Determine the [X, Y] coordinate at the center of the cell enclosing the given text.  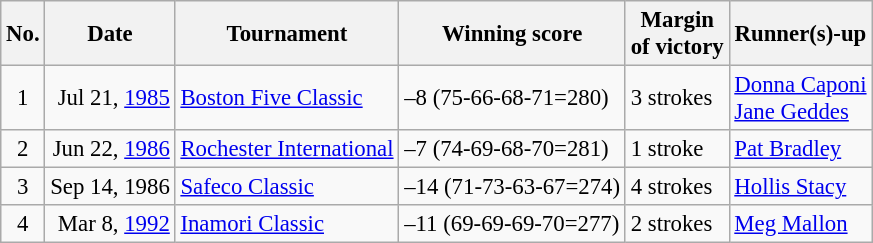
Tournament [287, 34]
–8 (75-66-68-71=280) [512, 98]
Jun 22, 1986 [110, 149]
4 strokes [677, 187]
1 stroke [677, 149]
Donna Caponi Jane Geddes [800, 98]
Sep 14, 1986 [110, 187]
Safeco Classic [287, 187]
Meg Mallon [800, 224]
No. [23, 34]
Hollis Stacy [800, 187]
–11 (69-69-69-70=277) [512, 224]
Winning score [512, 34]
–7 (74-69-68-70=281) [512, 149]
Mar 8, 1992 [110, 224]
Date [110, 34]
–14 (71-73-63-67=274) [512, 187]
Inamori Classic [287, 224]
4 [23, 224]
3 strokes [677, 98]
3 [23, 187]
1 [23, 98]
2 strokes [677, 224]
Rochester International [287, 149]
Runner(s)-up [800, 34]
Boston Five Classic [287, 98]
Jul 21, 1985 [110, 98]
Marginof victory [677, 34]
Pat Bradley [800, 149]
2 [23, 149]
